Output the [X, Y] coordinate of the center of the cell containing the given text.  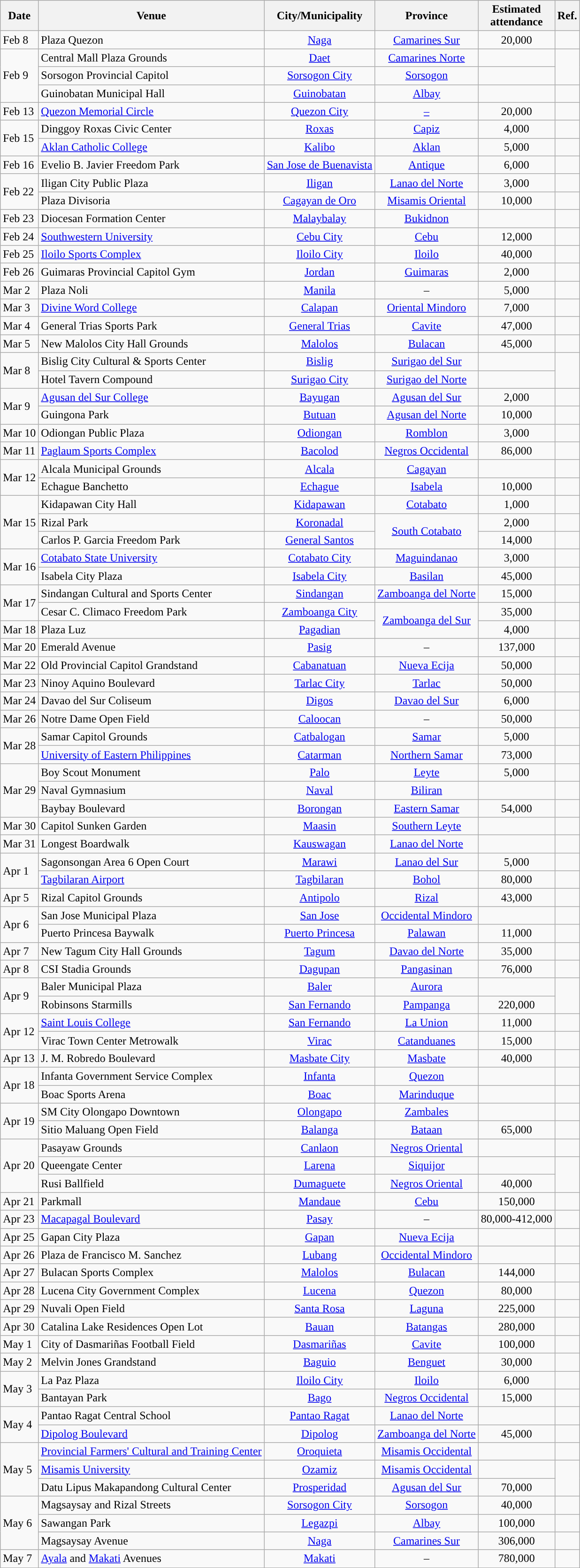
Apr 20 [20, 1166]
Antique [427, 165]
Virac [320, 1040]
Bago [320, 1398]
Pampanga [427, 1005]
Zamboanga del Sur [427, 621]
Apr 27 [20, 1273]
Southwestern University [151, 236]
Naval Gymnasium [151, 790]
Guimaras Provincial Capitol Gym [151, 272]
Mar 10 [20, 433]
Guinobatan [320, 93]
Canlaon [320, 1148]
Dipolog Boulevard [151, 1434]
Apr 26 [20, 1255]
Plaza de Francisco M. Sanchez [151, 1255]
Isabela City [320, 576]
Rizal [427, 898]
Sagonsongan Area 6 Open Court [151, 862]
Paglaum Sports Complex [151, 451]
Boac [320, 1094]
Dasmariñas [320, 1344]
Mar 5 [20, 344]
780,000 [516, 1559]
Northern Samar [427, 754]
Mar 12 [20, 477]
May 4 [20, 1425]
Quezon City [320, 111]
Bauan [320, 1326]
Carlos P. Garcia Freedom Park [151, 540]
Catalina Lake Residences Open Lot [151, 1326]
Laguna [427, 1308]
Marinduque [427, 1094]
Province [427, 16]
Bohol [427, 880]
Koronadal [320, 523]
47,000 [516, 326]
Agusan del Norte [427, 415]
Tagbilaran Airport [151, 880]
Oroquieta [320, 1452]
225,000 [516, 1308]
Kidapawan City Hall [151, 504]
Palawan [427, 933]
220,000 [516, 1005]
Leyte [427, 772]
Datu Lipus Makapandong Cultural Center [151, 1487]
San Jose Municipal Plaza [151, 915]
Guimaras [427, 272]
Davao del Norte [427, 951]
Antipolo [320, 898]
Macapagal Boulevard [151, 1219]
City of Dasmariñas Football Field [151, 1344]
Pasig [320, 647]
Apr 9 [20, 996]
Cagayan [427, 469]
Nuvali Open Field [151, 1308]
Benguet [427, 1362]
Santa Rosa [320, 1308]
Capiz [427, 129]
12,000 [516, 236]
Apr 29 [20, 1308]
Melvin Jones Grandstand [151, 1362]
Larena [320, 1166]
City/Municipality [320, 16]
Basilan [427, 576]
Camarines Norte [427, 58]
Notre Dame Open Field [151, 719]
Mar 17 [20, 603]
Zamboanga City [320, 612]
Sindangan [320, 594]
Cotabato City [320, 558]
Calapan [320, 308]
Rizal Park [151, 523]
Provincial Farmers' Cultural and Training Center [151, 1452]
Olongapo [320, 1112]
86,000 [516, 451]
Surigao del Sur [427, 361]
Davao del Sur Coliseum [151, 701]
Dumaguete [320, 1184]
Lanao del Sur [427, 862]
Mar 29 [20, 790]
Cotabato [427, 504]
Ninoy Aquino Boulevard [151, 683]
Apr 23 [20, 1219]
Alcala [320, 469]
University of Eastern Philippines [151, 754]
144,000 [516, 1273]
Bukidnon [427, 218]
Plaza Quezon [151, 40]
La Paz Plaza [151, 1380]
Dipolog [320, 1434]
Daet [320, 58]
Boac Sports Arena [151, 1094]
Apr 7 [20, 951]
Mar 23 [20, 683]
La Union [427, 1022]
Apr 21 [20, 1201]
Evelio B. Javier Freedom Park [151, 165]
Cabanatuan [320, 665]
Dagupan [320, 969]
Feb 9 [20, 76]
Jordan [320, 272]
Mar 24 [20, 701]
Mar 22 [20, 665]
South Cotabato [427, 531]
Feb 22 [20, 192]
Boy Scout Monument [151, 772]
San Jose de Buenavista [320, 165]
May 2 [20, 1362]
Apr 25 [20, 1237]
Mar 18 [20, 630]
43,000 [516, 898]
Mar 9 [20, 406]
Samar [427, 737]
Mar 30 [20, 826]
New Tagum City Hall Grounds [151, 951]
Odiongan Public Plaza [151, 433]
Venue [151, 16]
Magsaysay Avenue [151, 1541]
Echague [320, 486]
General Trias Sports Park [151, 326]
Palo [320, 772]
Alcala Municipal Grounds [151, 469]
14,000 [516, 540]
May 1 [20, 1344]
Puerto Princesa Baywalk [151, 933]
Siquijor [427, 1166]
30,000 [516, 1362]
Rizal Capitol Grounds [151, 898]
Kidapawan [320, 504]
Catarman [320, 754]
Misamis Oriental [427, 200]
Bayugan [320, 397]
Maasin [320, 826]
Marawi [320, 862]
Kauswagan [320, 844]
May 6 [20, 1523]
Apr 8 [20, 969]
Aklan [427, 147]
Bataan [427, 1130]
Tarlac City [320, 683]
Feb 8 [20, 40]
Capitol Sunken Garden [151, 826]
Pasay [320, 1219]
Cesar C. Climaco Freedom Park [151, 612]
Robinsons Starmills [151, 1005]
Feb 25 [20, 254]
Romblon [427, 433]
Makati [320, 1559]
280,000 [516, 1326]
Aklan Catholic College [151, 147]
7,000 [516, 308]
Borongan [320, 808]
Sitio Maluang Open Field [151, 1130]
Baguio [320, 1362]
Surigao City [320, 379]
Misamis University [151, 1469]
80,000-412,000 [516, 1219]
Apr 28 [20, 1291]
Feb 13 [20, 111]
Mar 16 [20, 567]
Mar 28 [20, 746]
Lucena City Government Complex [151, 1291]
Malaybalay [320, 218]
Cebu City [320, 236]
76,000 [516, 969]
Butuan [320, 415]
Pantao Ragat [320, 1416]
Apr 19 [20, 1121]
May 7 [20, 1559]
Pantao Ragat Central School [151, 1416]
Pasayaw Grounds [151, 1148]
Mar 26 [20, 719]
General Trias [320, 326]
Masbate [427, 1058]
Southern Leyte [427, 826]
Iligan City Public Plaza [151, 183]
Zambales [427, 1112]
CSI Stadia Grounds [151, 969]
Manila [320, 290]
Hotel Tavern Compound [151, 379]
Mar 8 [20, 370]
Estimatedattendance [516, 16]
Cotabato State University [151, 558]
Oriental Mindoro [427, 308]
J. M. Robredo Boulevard [151, 1058]
Plaza Noli [151, 290]
Tagbilaran [320, 880]
Apr 13 [20, 1058]
Quezon Memorial Circle [151, 111]
Gapan City Plaza [151, 1237]
Virac Town Center Metrowalk [151, 1040]
Old Provincial Capitol Grandstand [151, 665]
Queengate Center [151, 1166]
Pagadian [320, 630]
Prosperidad [320, 1487]
Odiongan [320, 433]
Pangasinan [427, 969]
Apr 6 [20, 924]
Ref. [567, 16]
Agusan del Sur College [151, 397]
Puerto Princesa [320, 933]
Ozamiz [320, 1469]
May 3 [20, 1389]
Diocesan Formation Center [151, 218]
Caloocan [320, 719]
Apr 1 [20, 871]
Iloilo Sports Complex [151, 254]
Bulacan Sports Complex [151, 1273]
Magsaysay and Rizal Streets [151, 1505]
Infanta Government Service Complex [151, 1076]
Feb 26 [20, 272]
Sawangan Park [151, 1523]
Lucena [320, 1291]
54,000 [516, 808]
Kalibo [320, 147]
Balanga [320, 1130]
Iligan [320, 183]
65,000 [516, 1130]
137,000 [516, 647]
Date [20, 16]
Bislig [320, 361]
Mar 4 [20, 326]
Mar 15 [20, 522]
Batangas [427, 1326]
Parkmall [151, 1201]
Catanduanes [427, 1040]
Feb 16 [20, 165]
Divine Word College [151, 308]
Catbalogan [320, 737]
Feb 23 [20, 218]
General Santos [320, 540]
Mandaue [320, 1201]
150,000 [516, 1201]
Mar 2 [20, 290]
Apr 5 [20, 898]
Plaza Luz [151, 630]
Tagum [320, 951]
Cagayan de Oro [320, 200]
Guinobatan Municipal Hall [151, 93]
San Jose [320, 915]
Guingona Park [151, 415]
Eastern Samar [427, 808]
Roxas [320, 129]
Echague Banchetto [151, 486]
Gapan [320, 1237]
Davao del Sur [427, 701]
Apr 30 [20, 1326]
Legazpi [320, 1523]
73,000 [516, 754]
Isabela [427, 486]
70,000 [516, 1487]
Surigao del Norte [427, 379]
Lubang [320, 1255]
Dinggoy Roxas Civic Center [151, 129]
Baler Municipal Plaza [151, 987]
SM City Olongapo Downtown [151, 1112]
Maguindanao [427, 558]
Baybay Boulevard [151, 808]
New Malolos City Hall Grounds [151, 344]
Ayala and Makati Avenues [151, 1559]
Masbate City [320, 1058]
Biliran [427, 790]
Naval [320, 790]
306,000 [516, 1541]
Sindangan Cultural and Sports Center [151, 594]
Plaza Divisoria [151, 200]
Apr 18 [20, 1085]
Feb 24 [20, 236]
Samar Capitol Grounds [151, 737]
Bacolod [320, 451]
Mar 20 [20, 647]
Digos [320, 701]
Infanta [320, 1076]
Isabela City Plaza [151, 576]
Saint Louis College [151, 1022]
Baler [320, 987]
Longest Boardwalk [151, 844]
Mar 11 [20, 451]
1,000 [516, 504]
Central Mall Plaza Grounds [151, 58]
Rusi Ballfield [151, 1184]
Emerald Avenue [151, 647]
Bislig City Cultural & Sports Center [151, 361]
Mar 31 [20, 844]
Aurora [427, 987]
Feb 15 [20, 138]
Bantayan Park [151, 1398]
Sorsogon Provincial Capitol [151, 76]
May 5 [20, 1469]
Apr 12 [20, 1031]
Mar 3 [20, 308]
Tarlac [427, 683]
